Return [x, y] of the center of cell containing provided text 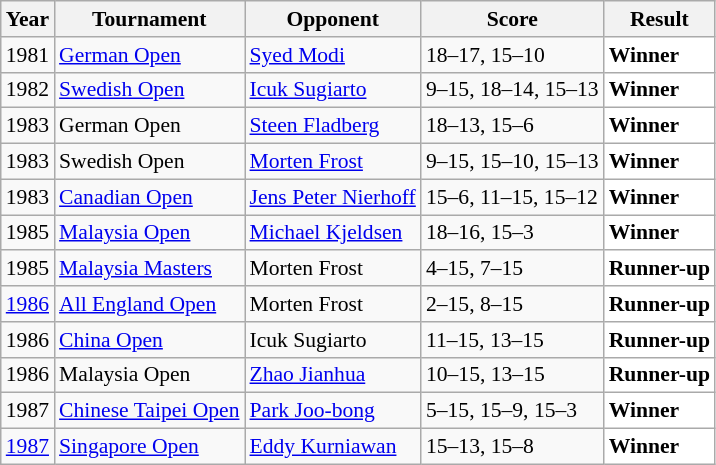
Result [660, 19]
1981 [28, 55]
Singapore Open [149, 447]
4–15, 7–15 [512, 269]
Tournament [149, 19]
Park Joo-bong [332, 411]
18–16, 15–3 [512, 233]
Chinese Taipei Open [149, 411]
Michael Kjeldsen [332, 233]
Syed Modi [332, 55]
Year [28, 19]
5–15, 15–9, 15–3 [512, 411]
11–15, 13–15 [512, 340]
Eddy Kurniawan [332, 447]
All England Open [149, 304]
Steen Fladberg [332, 126]
15–13, 15–8 [512, 447]
9–15, 15–10, 15–13 [512, 162]
Zhao Jianhua [332, 375]
Canadian Open [149, 197]
18–13, 15–6 [512, 126]
1982 [28, 90]
15–6, 11–15, 15–12 [512, 197]
2–15, 8–15 [512, 304]
18–17, 15–10 [512, 55]
Opponent [332, 19]
9–15, 18–14, 15–13 [512, 90]
Score [512, 19]
Jens Peter Nierhoff [332, 197]
China Open [149, 340]
10–15, 13–15 [512, 375]
Malaysia Masters [149, 269]
